Search for the cell housing the specified text and yield its (x, y) center coordinate. 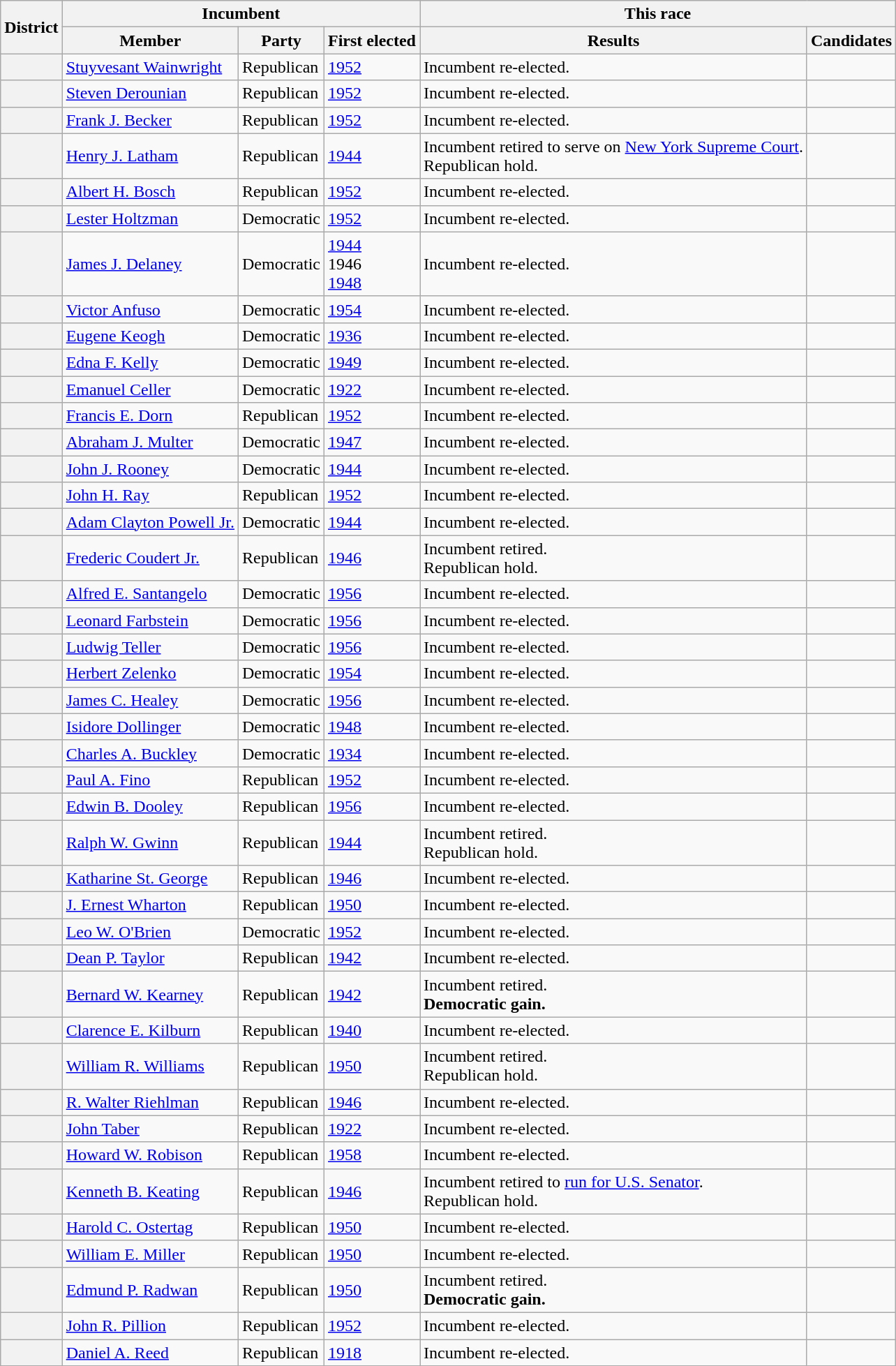
Lester Holtzman (150, 218)
Steven Derounian (150, 94)
Howard W. Robison (150, 1155)
1934 (373, 753)
Abraham J. Multer (150, 443)
R. Walter Riehlman (150, 1102)
Charles A. Buckley (150, 753)
Paul A. Fino (150, 780)
Kenneth B. Keating (150, 1191)
Incumbent (241, 14)
Ludwig Teller (150, 647)
Party (282, 40)
1948 (373, 727)
1949 (373, 362)
John H. Ray (150, 496)
1947 (373, 443)
Adam Clayton Powell Jr. (150, 522)
Incumbent retired to run for U.S. Senator.Republican hold. (614, 1191)
John Taber (150, 1129)
Edwin B. Dooley (150, 806)
Clarence E. Kilburn (150, 1030)
This race (658, 14)
James J. Delaney (150, 264)
Victor Anfuso (150, 309)
Albert H. Bosch (150, 192)
William E. Miller (150, 1254)
Leo W. O'Brien (150, 932)
John R. Pillion (150, 1326)
Leonard Farbstein (150, 621)
Candidates (851, 40)
Eugene Keogh (150, 336)
Incumbent retired to serve on New York Supreme Court.Republican hold. (614, 156)
Edna F. Kelly (150, 362)
William R. Williams (150, 1067)
Stuyvesant Wainwright (150, 67)
District (31, 27)
Katharine St. George (150, 879)
James C. Healey (150, 700)
Francis E. Dorn (150, 416)
Emanuel Celler (150, 389)
Bernard W. Kearney (150, 994)
1940 (373, 1030)
Herbert Zelenko (150, 674)
1958 (373, 1155)
Frederic Coudert Jr. (150, 558)
Ralph W. Gwinn (150, 842)
John J. Rooney (150, 469)
Results (614, 40)
1918 (373, 1352)
Harold C. Ostertag (150, 1227)
Frank J. Becker (150, 120)
Member (150, 40)
Daniel A. Reed (150, 1352)
First elected (373, 40)
Dean P. Taylor (150, 958)
J. Ernest Wharton (150, 905)
1936 (373, 336)
Isidore Dollinger (150, 727)
19441946 1948 (373, 264)
Edmund P. Radwan (150, 1290)
Alfred E. Santangelo (150, 594)
Henry J. Latham (150, 156)
